Search for the cell housing the specified text and yield its [x, y] center coordinate. 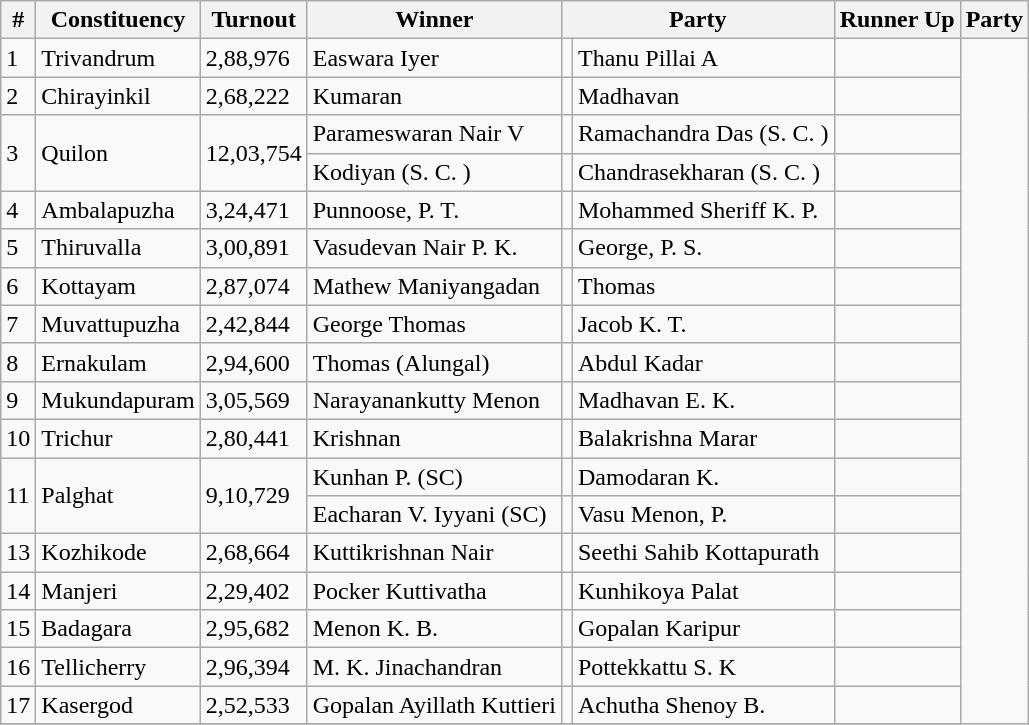
Ambalapuzha [118, 210]
George, P. S. [703, 248]
Ernakulam [118, 362]
3,05,569 [254, 400]
13 [18, 553]
16 [18, 667]
Kottayam [118, 286]
Easwara Iyer [434, 58]
2,68,222 [254, 96]
Chirayinkil [118, 96]
Winner [434, 20]
Madhavan [703, 96]
Turnout [254, 20]
Eacharan V. Iyyani (SC) [434, 515]
Pocker Kuttivatha [434, 591]
5 [18, 248]
3,24,471 [254, 210]
Pottekkattu S. K [703, 667]
Constituency [118, 20]
3,00,891 [254, 248]
Thomas [703, 286]
2,52,533 [254, 705]
8 [18, 362]
Kozhikode [118, 553]
Thanu Pillai A [703, 58]
9,10,729 [254, 496]
Krishnan [434, 438]
2,80,441 [254, 438]
3 [18, 153]
Narayanankutty Menon [434, 400]
Ramachandra Das (S. C. ) [703, 134]
Thiruvalla [118, 248]
Kumaran [434, 96]
2,68,664 [254, 553]
2,29,402 [254, 591]
Parameswaran Nair V [434, 134]
Abdul Kadar [703, 362]
2,94,600 [254, 362]
George Thomas [434, 324]
17 [18, 705]
2 [18, 96]
Kunhikoya Palat [703, 591]
Trichur [118, 438]
Balakrishna Marar [703, 438]
Gopalan Ayillath Kuttieri [434, 705]
2,95,682 [254, 629]
2,87,074 [254, 286]
14 [18, 591]
# [18, 20]
Mathew Maniyangadan [434, 286]
9 [18, 400]
1 [18, 58]
2,42,844 [254, 324]
Palghat [118, 496]
2,88,976 [254, 58]
Kasergod [118, 705]
Gopalan Karipur [703, 629]
Muvattupuzha [118, 324]
7 [18, 324]
12,03,754 [254, 153]
Achutha Shenoy B. [703, 705]
Runner Up [897, 20]
Kodiyan (S. C. ) [434, 172]
Quilon [118, 153]
Punnoose, P. T. [434, 210]
Badagara [118, 629]
Thomas (Alungal) [434, 362]
Kunhan P. (SC) [434, 477]
Madhavan E. K. [703, 400]
Vasu Menon, P. [703, 515]
Kuttikrishnan Nair [434, 553]
Seethi Sahib Kottapurath [703, 553]
Manjeri [118, 591]
Damodaran K. [703, 477]
Jacob K. T. [703, 324]
Trivandrum [118, 58]
15 [18, 629]
Menon K. B. [434, 629]
10 [18, 438]
Mohammed Sheriff K. P. [703, 210]
Tellicherry [118, 667]
4 [18, 210]
Mukundapuram [118, 400]
2,96,394 [254, 667]
11 [18, 496]
M. K. Jinachandran [434, 667]
Vasudevan Nair P. K. [434, 248]
Chandrasekharan (S. C. ) [703, 172]
6 [18, 286]
